Return [X, Y] of the center of cell containing provided text 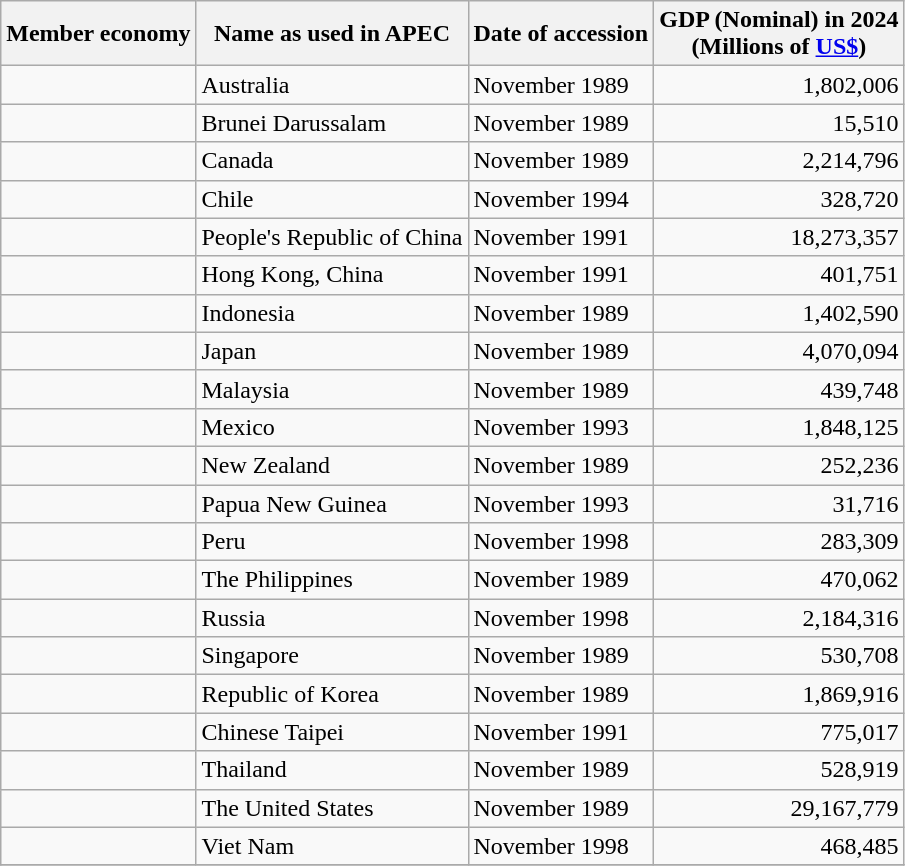
New Zealand [332, 465]
Australia [332, 85]
Name as used in APEC [332, 34]
Indonesia [332, 313]
Hong Kong, China [332, 275]
Canada [332, 161]
15,510 [779, 123]
439,748 [779, 389]
1,802,006 [779, 85]
29,167,779 [779, 808]
1,848,125 [779, 427]
People's Republic of China [332, 237]
468,485 [779, 846]
2,214,796 [779, 161]
Chinese Taipei [332, 732]
Mexico [332, 427]
252,236 [779, 465]
401,751 [779, 275]
Chile [332, 199]
2,184,316 [779, 618]
Member economy [98, 34]
775,017 [779, 732]
Peru [332, 542]
Thailand [332, 770]
Viet Nam [332, 846]
Papua New Guinea [332, 503]
The United States [332, 808]
4,070,094 [779, 351]
530,708 [779, 656]
Malaysia [332, 389]
1,869,916 [779, 694]
Japan [332, 351]
GDP (Nominal) in 2024(Millions of US$) [779, 34]
Singapore [332, 656]
November 1994 [561, 199]
18,273,357 [779, 237]
283,309 [779, 542]
528,919 [779, 770]
328,720 [779, 199]
1,402,590 [779, 313]
470,062 [779, 580]
Russia [332, 618]
Date of accession [561, 34]
Brunei Darussalam [332, 123]
The Philippines [332, 580]
Republic of Korea [332, 694]
31,716 [779, 503]
